Identify which cell holds the provided text, then report its [X, Y] central coordinate. 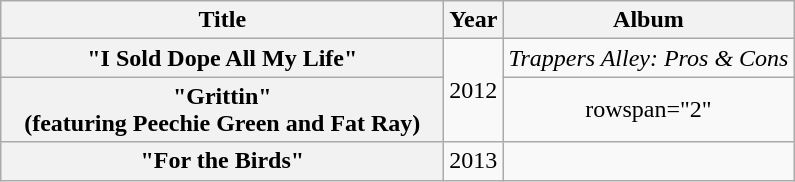
2013 [474, 161]
Title [222, 20]
2012 [474, 90]
Trappers Alley: Pros & Cons [648, 58]
"For the Birds" [222, 161]
Album [648, 20]
"Grittin"(featuring Peechie Green and Fat Ray) [222, 110]
Year [474, 20]
rowspan="2" [648, 110]
"I Sold Dope All My Life" [222, 58]
